For the text-containing cell, return its midpoint in (x, y) coordinate format. 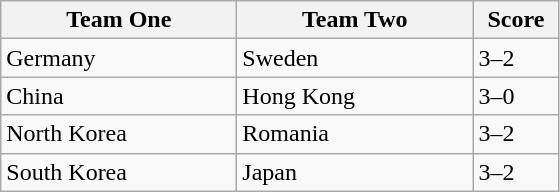
Japan (355, 172)
China (119, 96)
3–0 (516, 96)
Hong Kong (355, 96)
Score (516, 20)
South Korea (119, 172)
Romania (355, 134)
Sweden (355, 58)
Team One (119, 20)
Germany (119, 58)
Team Two (355, 20)
North Korea (119, 134)
